Identify which cell holds the provided text, then report its (X, Y) central coordinate. 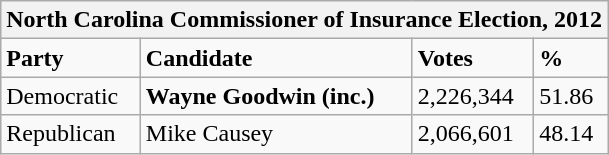
Votes (472, 58)
Candidate (276, 58)
Democratic (71, 96)
Party (71, 58)
2,066,601 (472, 134)
48.14 (571, 134)
North Carolina Commissioner of Insurance Election, 2012 (304, 20)
Republican (71, 134)
Wayne Goodwin (inc.) (276, 96)
2,226,344 (472, 96)
Mike Causey (276, 134)
% (571, 58)
51.86 (571, 96)
